Scan for the cell matching the given text and deliver its (x, y) coordinate at center. 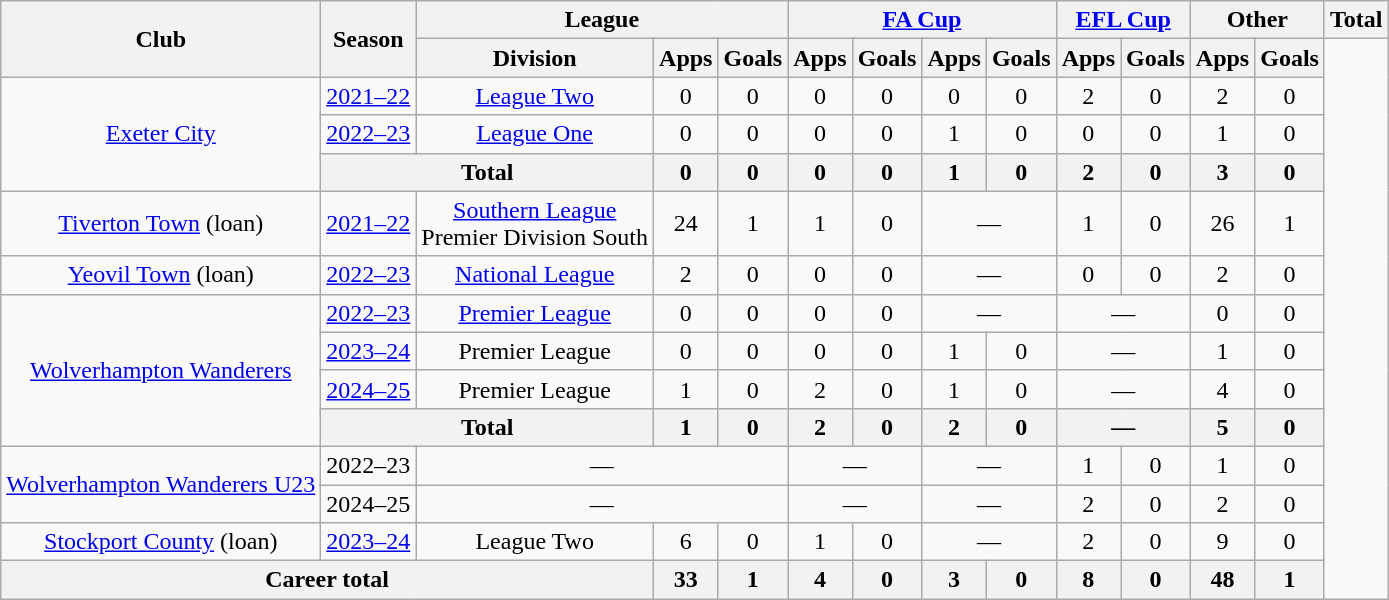
Wolverhampton Wanderers (161, 370)
Wolverhampton Wanderers U23 (161, 484)
Other (1257, 20)
24 (686, 224)
Club (161, 39)
Southern LeaguePremier Division South (535, 224)
Career total (328, 580)
Tiverton Town (loan) (161, 224)
33 (686, 580)
League (602, 20)
Yeovil Town (loan) (161, 275)
EFL Cup (1123, 20)
Stockport County (loan) (161, 542)
9 (1222, 542)
Division (535, 58)
8 (1088, 580)
Exeter City (161, 134)
26 (1222, 224)
6 (686, 542)
FA Cup (922, 20)
Season (368, 39)
48 (1222, 580)
5 (1222, 427)
National League (535, 275)
League One (535, 134)
